Provide the [x, y] coordinate of the cell's center where the given text is located.  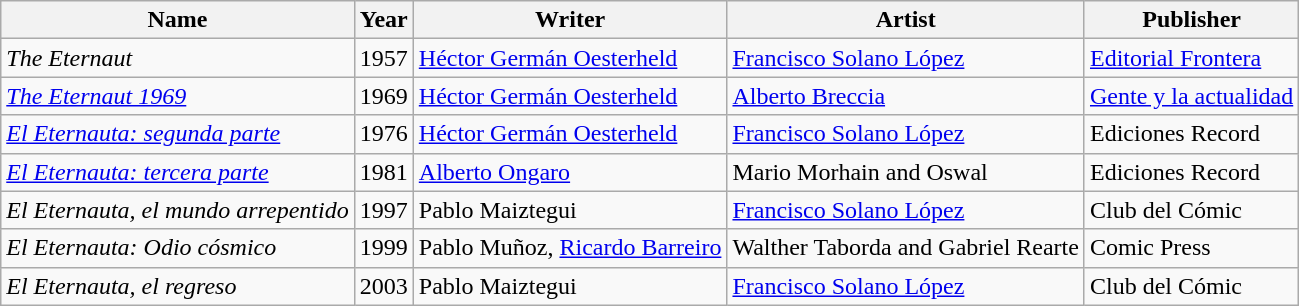
Gente y la actualidad [1191, 96]
El Eternauta, el mundo arrepentido [178, 210]
1981 [384, 172]
1957 [384, 58]
2003 [384, 286]
El Eternauta: Odio cósmico [178, 248]
El Eternauta: tercera parte [178, 172]
Artist [906, 20]
Pablo Muñoz, Ricardo Barreiro [570, 248]
1997 [384, 210]
Editorial Frontera [1191, 58]
Comic Press [1191, 248]
The Eternaut 1969 [178, 96]
1969 [384, 96]
El Eternauta: segunda parte [178, 134]
Alberto Ongaro [570, 172]
Year [384, 20]
1976 [384, 134]
The Eternaut [178, 58]
Alberto Breccia [906, 96]
Walther Taborda and Gabriel Rearte [906, 248]
Mario Morhain and Oswal [906, 172]
Writer [570, 20]
Name [178, 20]
1999 [384, 248]
El Eternauta, el regreso [178, 286]
Publisher [1191, 20]
